Find where the given text appears and provide that cell's center as (X, Y) coordinate. 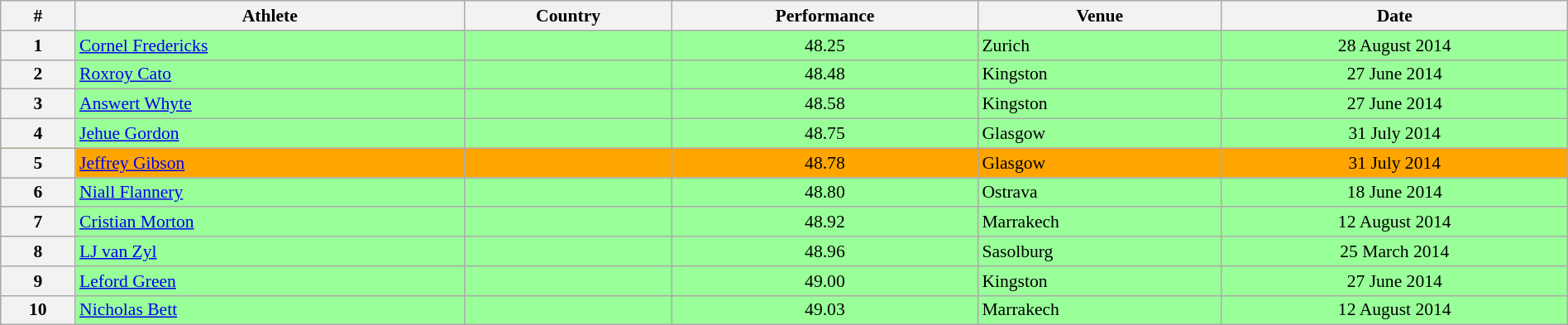
2 (38, 74)
48.75 (825, 134)
Ostrava (1100, 193)
48.58 (825, 104)
9 (38, 281)
Jehue Gordon (270, 134)
18 June 2014 (1394, 193)
Country (569, 16)
Niall Flannery (270, 193)
8 (38, 251)
6 (38, 193)
Jeffrey Gibson (270, 163)
48.96 (825, 251)
Date (1394, 16)
Sasolburg (1100, 251)
48.48 (825, 74)
Roxroy Cato (270, 74)
10 (38, 310)
Athlete (270, 16)
28 August 2014 (1394, 45)
48.80 (825, 193)
48.92 (825, 222)
25 March 2014 (1394, 251)
7 (38, 222)
49.03 (825, 310)
49.00 (825, 281)
48.25 (825, 45)
1 (38, 45)
Zurich (1100, 45)
Cristian Morton (270, 222)
Nicholas Bett (270, 310)
Venue (1100, 16)
Cornel Fredericks (270, 45)
# (38, 16)
Answert Whyte (270, 104)
48.78 (825, 163)
3 (38, 104)
Performance (825, 16)
LJ van Zyl (270, 251)
4 (38, 134)
Leford Green (270, 281)
5 (38, 163)
